Locate the cell with the specified text and output its [x, y] center coordinate. 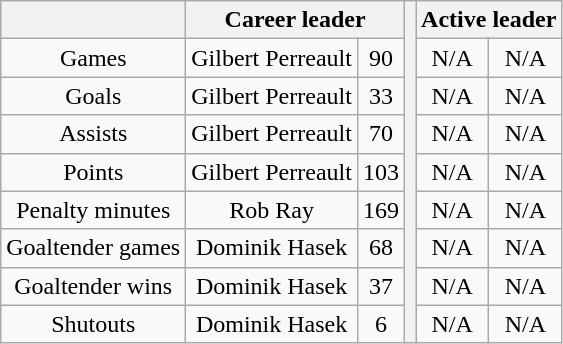
Career leader [296, 20]
103 [380, 172]
68 [380, 248]
Active leader [489, 20]
169 [380, 210]
Games [94, 58]
Penalty minutes [94, 210]
Assists [94, 134]
70 [380, 134]
Goaltender wins [94, 286]
Rob Ray [272, 210]
Goals [94, 96]
33 [380, 96]
Points [94, 172]
Shutouts [94, 324]
Goaltender games [94, 248]
6 [380, 324]
37 [380, 286]
90 [380, 58]
